Determine the (x, y) coordinate at the center of the cell enclosing the given text.  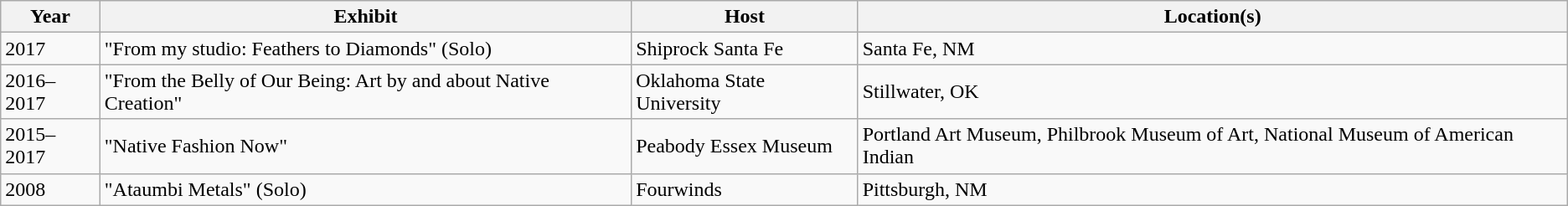
2008 (50, 189)
Santa Fe, NM (1213, 49)
Stillwater, OK (1213, 92)
Peabody Essex Museum (745, 146)
2017 (50, 49)
"Native Fashion Now" (365, 146)
2016–2017 (50, 92)
Shiprock Santa Fe (745, 49)
Oklahoma State University (745, 92)
Pittsburgh, NM (1213, 189)
"From the Belly of Our Being: Art by and about Native Creation" (365, 92)
Year (50, 17)
Location(s) (1213, 17)
Host (745, 17)
2015–2017 (50, 146)
Portland Art Museum, Philbrook Museum of Art, National Museum of American Indian (1213, 146)
"From my studio: Feathers to Diamonds" (Solo) (365, 49)
Exhibit (365, 17)
"Ataumbi Metals" (Solo) (365, 189)
Fourwinds (745, 189)
